From the cell containing the given text, extract its center point as (x, y) coordinate. 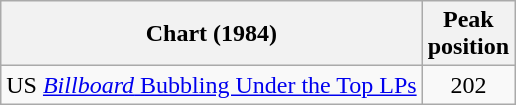
202 (468, 85)
Chart (1984) (212, 34)
Peakposition (468, 34)
US Billboard Bubbling Under the Top LPs (212, 85)
